Determine the (X, Y) coordinate at the center of the cell enclosing the given text.  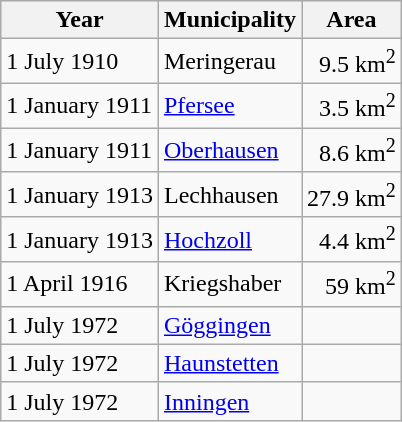
59 km2 (352, 284)
Lechhausen (230, 194)
3.5 km2 (352, 106)
Hochzoll (230, 240)
Göggingen (230, 325)
8.6 km2 (352, 150)
Inningen (230, 401)
4.4 km2 (352, 240)
27.9 km2 (352, 194)
Municipality (230, 20)
Year (80, 20)
9.5 km2 (352, 62)
Meringerau (230, 62)
Oberhausen (230, 150)
Area (352, 20)
Kriegshaber (230, 284)
1 April 1916 (80, 284)
Haunstetten (230, 363)
Pfersee (230, 106)
1 July 1910 (80, 62)
